For the text-containing cell, return its midpoint in [X, Y] coordinate format. 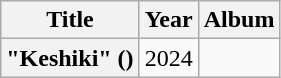
"Keshiki" () [70, 58]
Year [168, 20]
Title [70, 20]
2024 [168, 58]
Album [239, 20]
